Detect which cell encompasses the target text, then output its [x, y] center coordinate. 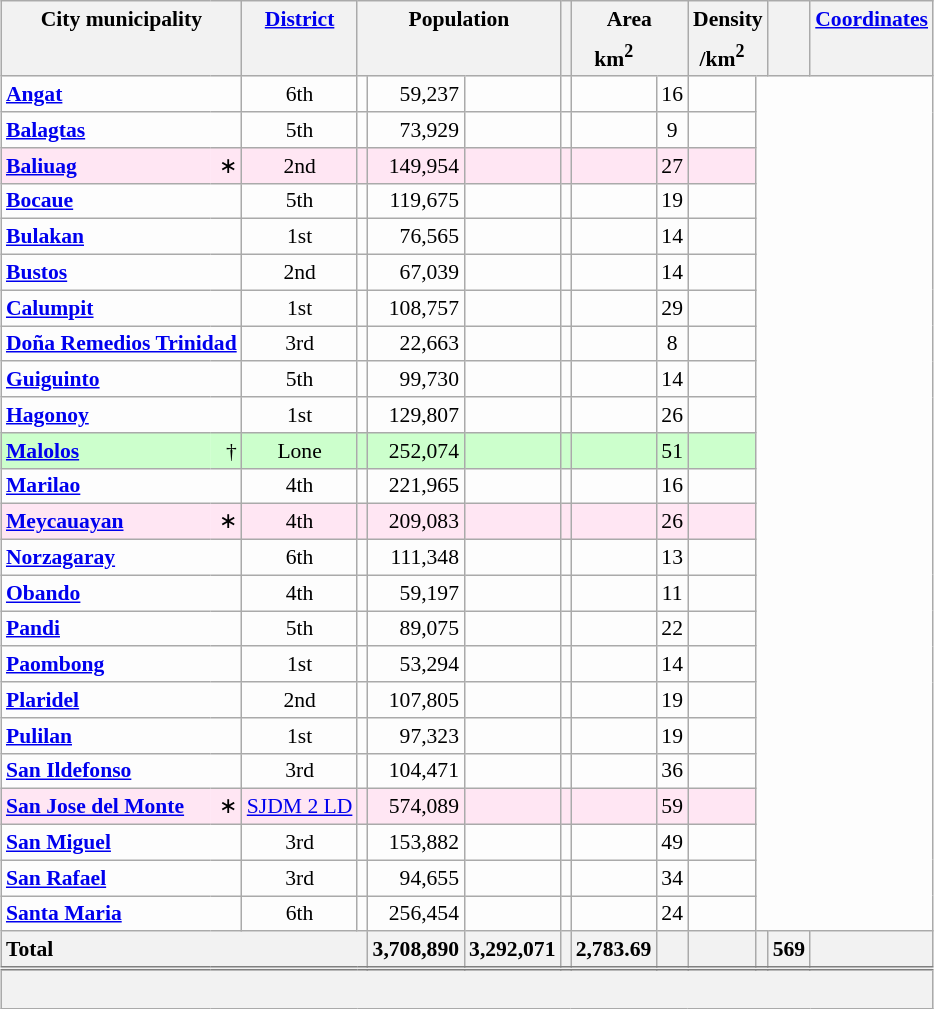
153,882 [416, 842]
89,075 [416, 629]
Meycauayan [106, 522]
City municipality [122, 18]
27 [672, 165]
Coordinates [872, 18]
Total [184, 950]
94,655 [416, 878]
Baliuag [106, 165]
76,565 [416, 237]
Guiguinto [122, 379]
Marilao [122, 486]
Bocaue [122, 201]
Population [458, 18]
119,675 [416, 201]
Density [728, 18]
Lone [300, 450]
Angat [122, 94]
Paombong [122, 664]
Pandi [122, 629]
3,292,071 [512, 950]
104,471 [416, 771]
252,074 [416, 450]
2,783.69 [614, 950]
3,708,890 [416, 950]
9 [672, 130]
Bulakan [122, 237]
11 [672, 593]
Santa Maria [122, 914]
Balagtas [122, 130]
San Jose del Monte [106, 807]
/km2 [722, 56]
Hagonoy [122, 415]
99,730 [416, 379]
San Ildefonso [122, 771]
53,294 [416, 664]
22 [672, 629]
Area [630, 18]
Doña Remedios Trinidad [122, 344]
51 [672, 450]
574,089 [416, 807]
Bustos [122, 272]
256,454 [416, 914]
Plaridel [122, 700]
209,083 [416, 522]
San Miguel [122, 842]
129,807 [416, 415]
34 [672, 878]
SJDM 2 LD [300, 807]
† [226, 450]
Malolos [106, 450]
km2 [614, 56]
149,954 [416, 165]
Pulilan [122, 735]
59 [672, 807]
Norzagaray [122, 557]
San Rafael [122, 878]
221,965 [416, 486]
13 [672, 557]
97,323 [416, 735]
49 [672, 842]
107,805 [416, 700]
8 [672, 344]
59,237 [416, 94]
29 [672, 308]
24 [672, 914]
111,348 [416, 557]
Obando [122, 593]
District [300, 18]
Calumpit [122, 308]
73,929 [416, 130]
22,663 [416, 344]
108,757 [416, 308]
36 [672, 771]
59,197 [416, 593]
67,039 [416, 272]
569 [790, 950]
